Capture the cell that displays the provided text and extract its [x, y] central coordinate. 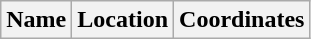
Name [36, 20]
Location [123, 20]
Coordinates [242, 20]
